For the text-containing cell, return its midpoint in [x, y] coordinate format. 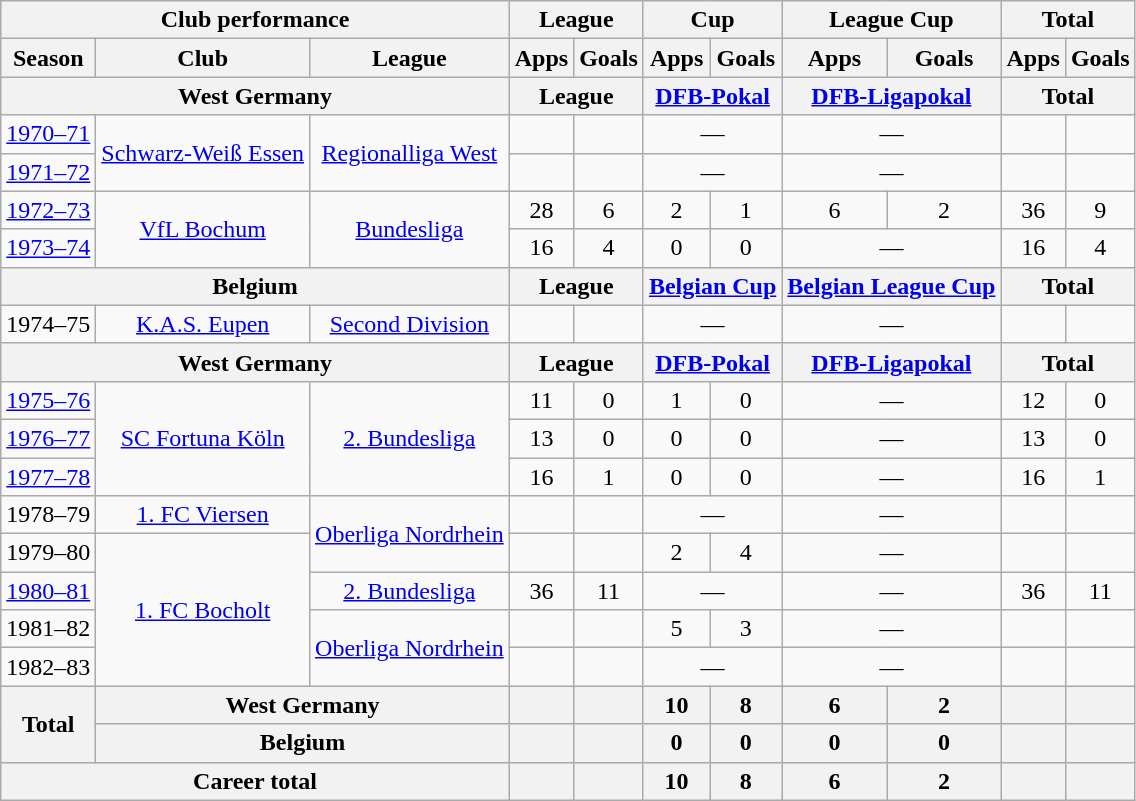
League Cup [892, 20]
1971–72 [48, 172]
28 [541, 210]
1979–80 [48, 553]
1981–82 [48, 629]
1974–75 [48, 324]
Season [48, 58]
1972–73 [48, 210]
12 [1033, 400]
1970–71 [48, 134]
Club performance [255, 20]
1978–79 [48, 515]
Career total [255, 781]
1973–74 [48, 248]
VfL Bochum [203, 229]
1. FC Viersen [203, 515]
1980–81 [48, 591]
Schwarz-Weiß Essen [203, 153]
5 [676, 629]
Regionalliga West [410, 153]
1975–76 [48, 400]
1976–77 [48, 438]
Belgian League Cup [892, 286]
Cup [712, 20]
1977–78 [48, 477]
9 [1100, 210]
Club [203, 58]
Belgian Cup [712, 286]
1. FC Bocholt [203, 610]
Bundesliga [410, 229]
SC Fortuna Köln [203, 438]
Second Division [410, 324]
1982–83 [48, 667]
K.A.S. Eupen [203, 324]
3 [746, 629]
